Capture the cell that displays the provided text and extract its [X, Y] central coordinate. 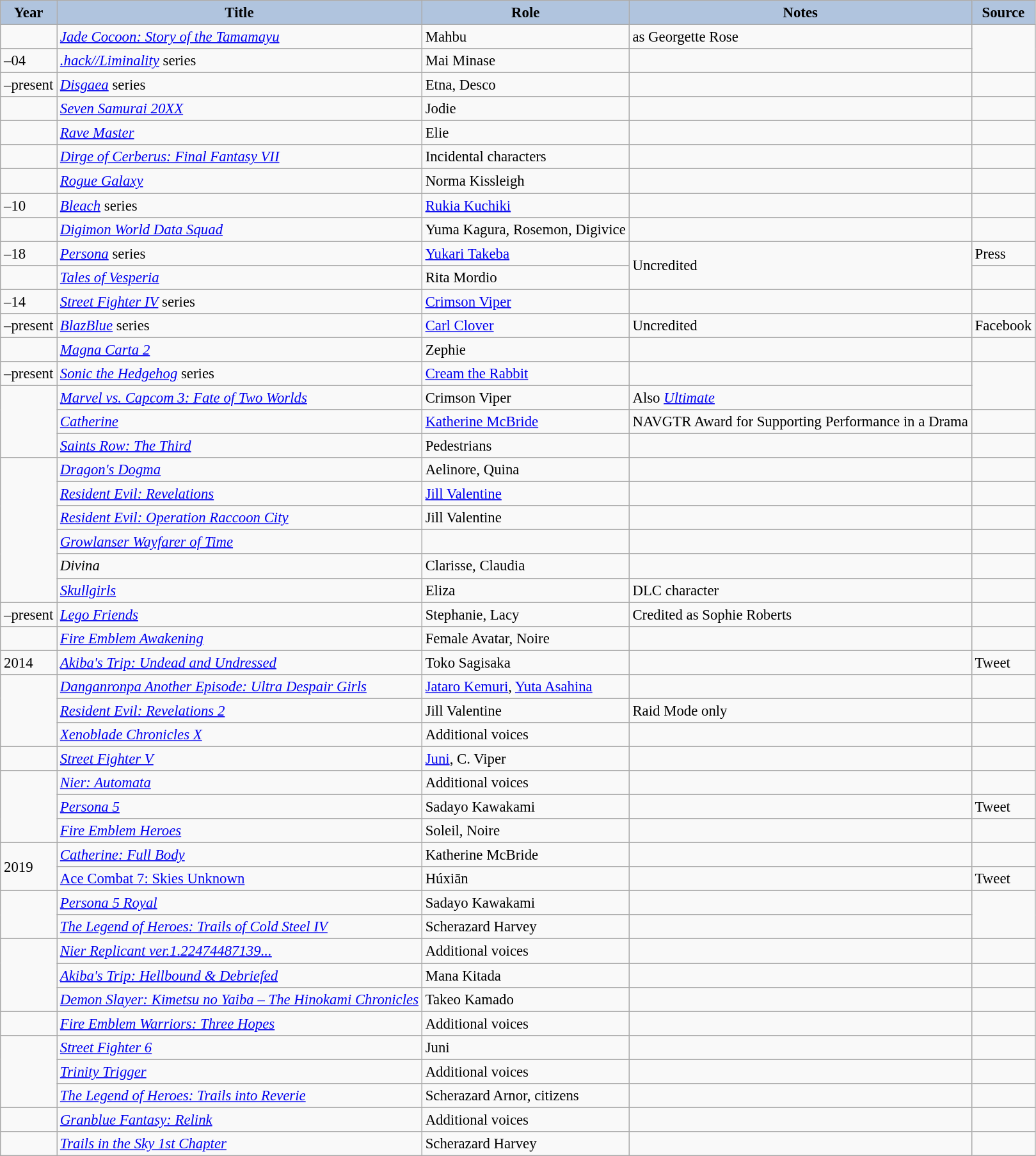
2014 [29, 662]
Juni, C. Viper [525, 759]
Digimon World Data Squad [239, 229]
Persona 5 [239, 807]
Jataro Kemuri, Yuta Asahina [525, 687]
Divina [239, 566]
Toko Sagisaka [525, 662]
Fire Emblem Heroes [239, 831]
Credited as Sophie Roberts [800, 614]
Tales of Vesperia [239, 277]
Sonic the Hedgehog series [239, 374]
Lego Friends [239, 614]
Skullgirls [239, 590]
Rave Master [239, 133]
Ace Combat 7: Skies Unknown [239, 879]
Source [1003, 13]
Notes [800, 13]
NAVGTR Award for Supporting Performance in a Drama [800, 422]
Jade Cocoon: Story of the Tamamayu [239, 37]
Clarisse, Claudia [525, 566]
Growlanser Wayfarer of Time [239, 542]
Danganronpa Another Episode: Ultra Despair Girls [239, 687]
Street Fighter 6 [239, 1047]
Marvel vs. Capcom 3: Fate of Two Worlds [239, 397]
Eliza [525, 590]
Raid Mode only [800, 710]
Yukari Takeba [525, 253]
DLC character [800, 590]
Fire Emblem Awakening [239, 638]
Street Fighter V [239, 759]
Resident Evil: Revelations 2 [239, 710]
Fire Emblem Warriors: Three Hopes [239, 1024]
Female Avatar, Noire [525, 638]
The Legend of Heroes: Trails into Reverie [239, 1096]
Norma Kissleigh [525, 181]
Incidental characters [525, 157]
Bleach series [239, 205]
Rita Mordio [525, 277]
Yuma Kagura, Rosemon, Digivice [525, 229]
–04 [29, 61]
Takeo Kamado [525, 999]
Resident Evil: Revelations [239, 494]
Stephanie, Lacy [525, 614]
2019 [29, 867]
–18 [29, 253]
Mana Kitada [525, 975]
Title [239, 13]
The Legend of Heroes: Trails of Cold Steel IV [239, 927]
Dirge of Cerberus: Final Fantasy VII [239, 157]
Juni [525, 1047]
–14 [29, 301]
Zephie [525, 349]
Persona 5 Royal [239, 903]
Disgaea series [239, 85]
Granblue Fantasy: Relink [239, 1120]
Trinity Trigger [239, 1072]
Facebook [1003, 326]
Carl Clover [525, 326]
Resident Evil: Operation Raccoon City [239, 518]
Catherine: Full Body [239, 855]
Cream the Rabbit [525, 374]
–10 [29, 205]
Dragon's Dogma [239, 470]
Street Fighter IV series [239, 301]
Rogue Galaxy [239, 181]
Jodie [525, 109]
Demon Slayer: Kimetsu no Yaiba – The Hinokami Chronicles [239, 999]
BlazBlue series [239, 326]
Persona series [239, 253]
Press [1003, 253]
Etna, Desco [525, 85]
Trails in the Sky 1st Chapter [239, 1144]
Magna Carta 2 [239, 349]
Also Ultimate [800, 397]
Mai Minase [525, 61]
Saints Row: The Third [239, 446]
Seven Samurai 20XX [239, 109]
Catherine [239, 422]
Role [525, 13]
Xenoblade Chronicles X [239, 735]
Pedestrians [525, 446]
Mahbu [525, 37]
as Georgette Rose [800, 37]
Elie [525, 133]
Rukia Kuchiki [525, 205]
Akiba's Trip: Undead and Undressed [239, 662]
Nier: Automata [239, 783]
.hack//Liminality series [239, 61]
Aelinore, Quina [525, 470]
Scherazard Arnor, citizens [525, 1096]
Year [29, 13]
Akiba's Trip: Hellbound & Debriefed [239, 975]
Húxiān [525, 879]
Soleil, Noire [525, 831]
Nier Replicant ver.1.22474487139... [239, 951]
